Search for the cell housing the specified text and yield its [x, y] center coordinate. 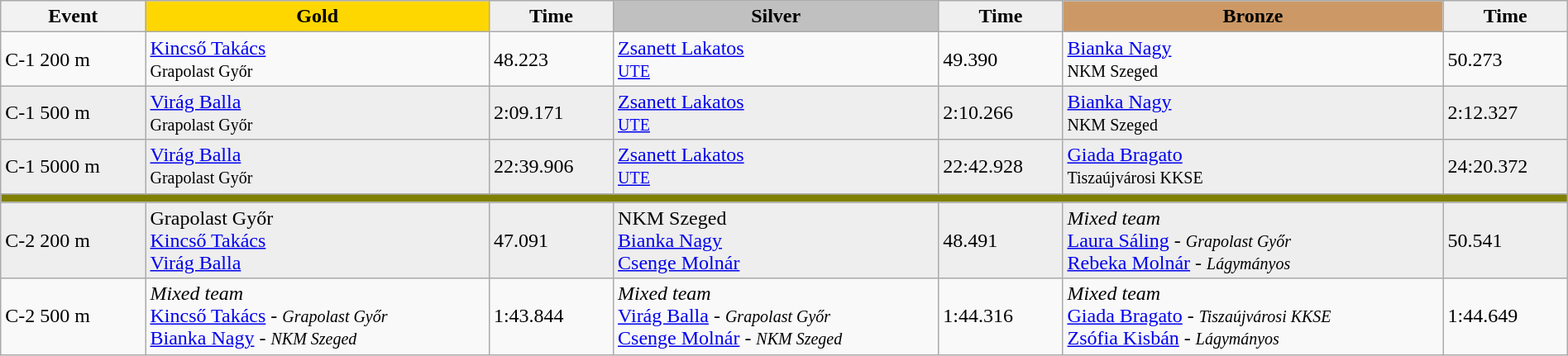
50.273 [1505, 59]
50.541 [1505, 240]
Mixed teamKincső Takács - Grapolast GyőrBianka Nagy - NKM Szeged [318, 316]
48.491 [1001, 240]
1:44.649 [1505, 316]
C-1 200 m [73, 59]
Grapolast GyőrKincső TakácsVirág Balla [318, 240]
24:20.372 [1505, 167]
Silver [776, 17]
22:42.928 [1001, 167]
C-1 5000 m [73, 167]
C-1 500 m [73, 112]
2:09.171 [551, 112]
C-2 500 m [73, 316]
2:10.266 [1001, 112]
Mixed teamLaura Sáling - Grapolast GyőrRebeka Molnár - Lágymányos [1253, 240]
22:39.906 [551, 167]
NKM SzegedBianka NagyCsenge Molnár [776, 240]
Event [73, 17]
49.390 [1001, 59]
Kincső Takács Grapolast Győr [318, 59]
Gold [318, 17]
Mixed teamVirág Balla - Grapolast GyőrCsenge Molnár - NKM Szeged [776, 316]
47.091 [551, 240]
Bronze [1253, 17]
Giada Bragato Tiszaújvárosi KKSE [1253, 167]
48.223 [551, 59]
C-2 200 m [73, 240]
1:43.844 [551, 316]
1:44.316 [1001, 316]
2:12.327 [1505, 112]
Mixed teamGiada Bragato - Tiszaújvárosi KKSEZsófia Kisbán - Lágymányos [1253, 316]
